Pinpoint the cell where the given text exists, returning its (x, y) midpoint coordinate. 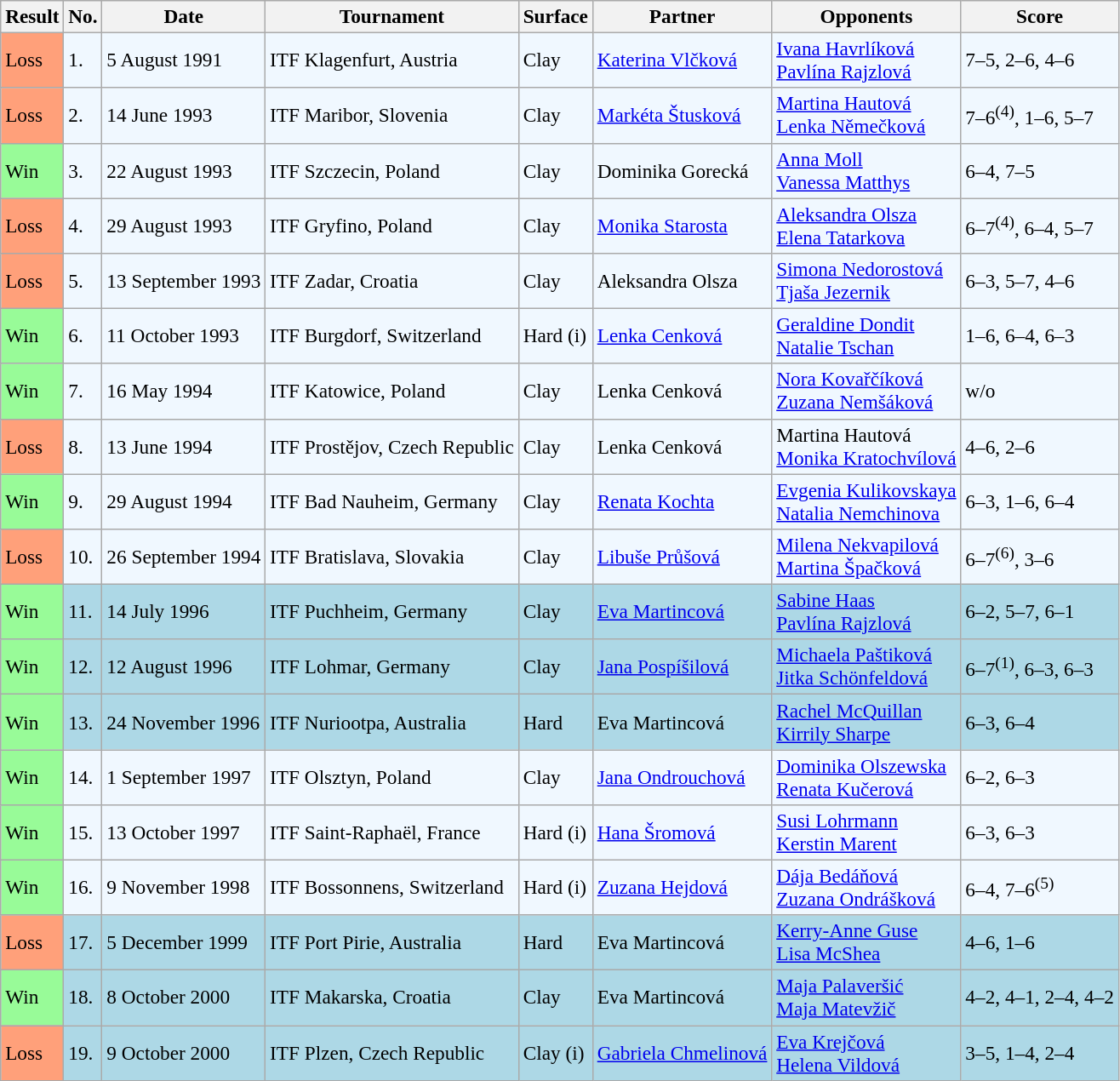
18. (83, 998)
6–7(4), 6–4, 5–7 (1040, 225)
6–3, 6–4 (1040, 722)
16 May 1994 (184, 392)
Michaela Paštiková Jitka Schönfeldová (866, 667)
13 June 1994 (184, 446)
8. (83, 446)
Clay (i) (555, 1052)
ITF Makarska, Croatia (392, 998)
Date (184, 16)
6–3, 5–7, 4–6 (1040, 281)
Maja Palaveršić Maja Matevžič (866, 998)
Ivana Havrlíková Pavlína Rajzlová (866, 60)
Rachel McQuillan Kirrily Sharpe (866, 722)
Markéta Štusková (682, 116)
24 November 1996 (184, 722)
Opponents (866, 16)
13 October 1997 (184, 832)
Dominika Olszewska Renata Kučerová (866, 776)
4. (83, 225)
1. (83, 60)
ITF Gryfino, Poland (392, 225)
16. (83, 887)
Martina Hautová Monika Kratochvílová (866, 446)
Jana Pospíšilová (682, 667)
ITF Nuriootpa, Australia (392, 722)
Kerry-Anne Guse Lisa McShea (866, 943)
4–6, 2–6 (1040, 446)
ITF Bratislava, Slovakia (392, 557)
ITF Bad Nauheim, Germany (392, 500)
Dominika Gorecká (682, 170)
Martina Hautová Lenka Němečková (866, 116)
10. (83, 557)
7. (83, 392)
Hana Šromová (682, 832)
Milena Nekvapilová Martina Špačková (866, 557)
ITF Bossonnens, Switzerland (392, 887)
Jana Ondrouchová (682, 776)
1–6, 6–4, 6–3 (1040, 335)
2. (83, 116)
6–2, 5–7, 6–1 (1040, 611)
Gabriela Chmelinová (682, 1052)
13 September 1993 (184, 281)
ITF Saint-Raphaël, France (392, 832)
Nora Kovařčíková Zuzana Nemšáková (866, 392)
11 October 1993 (184, 335)
ITF Klagenfurt, Austria (392, 60)
No. (83, 16)
3–5, 1–4, 2–4 (1040, 1052)
Katerina Vlčková (682, 60)
5 August 1991 (184, 60)
Evgenia Kulikovskaya Natalia Nemchinova (866, 500)
ITF Port Pirie, Australia (392, 943)
14 July 1996 (184, 611)
8 October 2000 (184, 998)
17. (83, 943)
9. (83, 500)
Score (1040, 16)
Dája Bedáňová Zuzana Ondrášková (866, 887)
29 August 1994 (184, 500)
3. (83, 170)
7–6(4), 1–6, 5–7 (1040, 116)
ITF Lohmar, Germany (392, 667)
Geraldine Dondit Natalie Tschan (866, 335)
6–4, 7–6(5) (1040, 887)
6. (83, 335)
9 October 2000 (184, 1052)
29 August 1993 (184, 225)
6–3, 1–6, 6–4 (1040, 500)
12. (83, 667)
6–3, 6–3 (1040, 832)
22 August 1993 (184, 170)
Result (32, 16)
Zuzana Hejdová (682, 887)
ITF Prostějov, Czech Republic (392, 446)
12 August 1996 (184, 667)
19. (83, 1052)
Surface (555, 16)
4–6, 1–6 (1040, 943)
Libuše Průšová (682, 557)
ITF Burgdorf, Switzerland (392, 335)
4–2, 4–1, 2–4, 4–2 (1040, 998)
26 September 1994 (184, 557)
1 September 1997 (184, 776)
7–5, 2–6, 4–6 (1040, 60)
Renata Kochta (682, 500)
6–2, 6–3 (1040, 776)
Tournament (392, 16)
ITF Katowice, Poland (392, 392)
ITF Szczecin, Poland (392, 170)
Aleksandra Olsza Elena Tatarkova (866, 225)
Eva Krejčová Helena Vildová (866, 1052)
Simona Nedorostová Tjaša Jezernik (866, 281)
ITF Zadar, Croatia (392, 281)
6–7(6), 3–6 (1040, 557)
11. (83, 611)
w/o (1040, 392)
14 June 1993 (184, 116)
6–7(1), 6–3, 6–3 (1040, 667)
5 December 1999 (184, 943)
Partner (682, 16)
ITF Plzen, Czech Republic (392, 1052)
Sabine Haas Pavlína Rajzlová (866, 611)
15. (83, 832)
Susi Lohrmann Kerstin Marent (866, 832)
Monika Starosta (682, 225)
ITF Maribor, Slovenia (392, 116)
14. (83, 776)
6–4, 7–5 (1040, 170)
13. (83, 722)
ITF Olsztyn, Poland (392, 776)
ITF Puchheim, Germany (392, 611)
5. (83, 281)
9 November 1998 (184, 887)
Anna Moll Vanessa Matthys (866, 170)
Aleksandra Olsza (682, 281)
